From the cell containing the given text, extract its center point as (X, Y) coordinate. 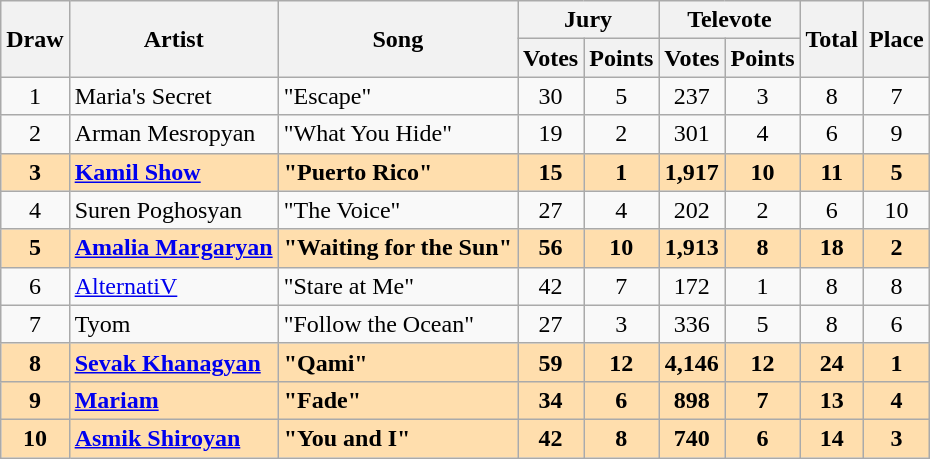
24 (832, 362)
4,146 (692, 362)
740 (692, 438)
AlternatiV (174, 286)
237 (692, 96)
"Stare at Me" (398, 286)
Total (832, 39)
Asmik Shiroyan (174, 438)
Artist (174, 39)
"Waiting for the Sun" (398, 248)
34 (551, 400)
"Puerto Rico" (398, 172)
Suren Poghosyan (174, 210)
Song (398, 39)
"What You Hide" (398, 134)
Kamil Show (174, 172)
Arman Mesropyan (174, 134)
56 (551, 248)
11 (832, 172)
898 (692, 400)
Draw (35, 39)
301 (692, 134)
336 (692, 324)
"You and I" (398, 438)
14 (832, 438)
18 (832, 248)
Sevak Khanagyan (174, 362)
13 (832, 400)
172 (692, 286)
Amalia Margaryan (174, 248)
202 (692, 210)
"Follow the Ocean" (398, 324)
"Qami" (398, 362)
Mariam (174, 400)
1,917 (692, 172)
1,913 (692, 248)
Televote (730, 20)
Tyom (174, 324)
"Escape" (398, 96)
30 (551, 96)
Place (897, 39)
15 (551, 172)
Jury (588, 20)
"The Voice" (398, 210)
"Fade" (398, 400)
59 (551, 362)
Maria's Secret (174, 96)
19 (551, 134)
